Return (x, y) of the center of cell containing provided text 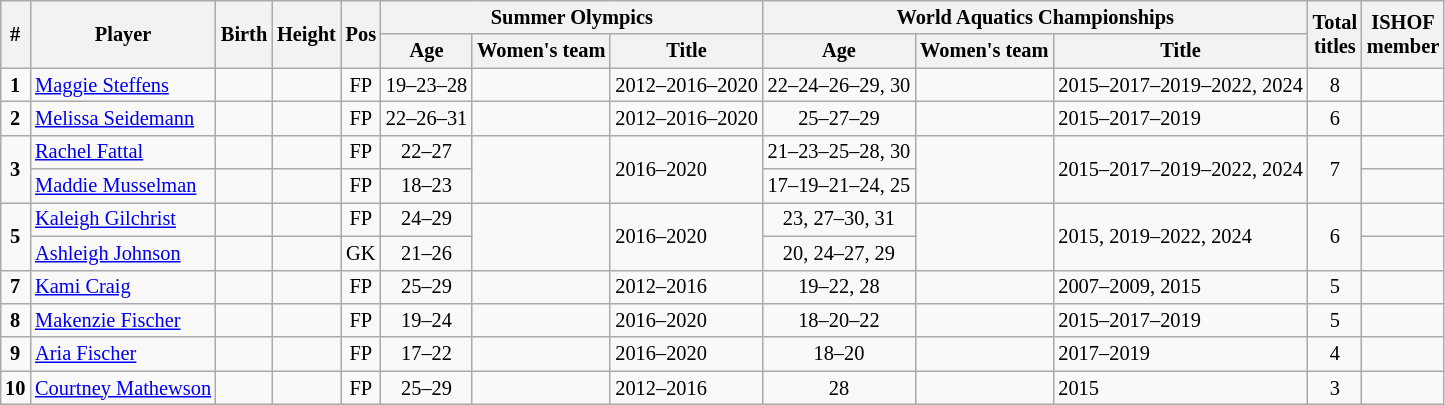
Player (123, 34)
2015 (1180, 388)
Rachel Fattal (123, 152)
ISHOFmember (1403, 34)
21–26 (426, 253)
17–22 (426, 354)
Height (306, 34)
Melissa Seidemann (123, 118)
Maggie Steffens (123, 85)
1 (15, 85)
2017–2019 (1180, 354)
19–22, 28 (839, 287)
22–26–31 (426, 118)
21–23–25–28, 30 (839, 152)
24–29 (426, 219)
9 (15, 354)
# (15, 34)
World Aquatics Championships (1036, 17)
25–27–29 (839, 118)
18–20 (839, 354)
22–27 (426, 152)
22–24–26–29, 30 (839, 85)
10 (15, 388)
23, 27–30, 31 (839, 219)
Maddie Musselman (123, 186)
Aria Fischer (123, 354)
Courtney Mathewson (123, 388)
Pos (361, 34)
Summer Olympics (572, 17)
19–23–28 (426, 85)
Makenzie Fischer (123, 320)
4 (1335, 354)
19–24 (426, 320)
2007–2009, 2015 (1180, 287)
2 (15, 118)
Kaleigh Gilchrist (123, 219)
28 (839, 388)
Birth (244, 34)
18–20–22 (839, 320)
2015, 2019–2022, 2024 (1180, 236)
20, 24–27, 29 (839, 253)
18–23 (426, 186)
Totaltitles (1335, 34)
GK (361, 253)
Ashleigh Johnson (123, 253)
17–19–21–24, 25 (839, 186)
Kami Craig (123, 287)
